For the text-containing cell, return its midpoint in [X, Y] coordinate format. 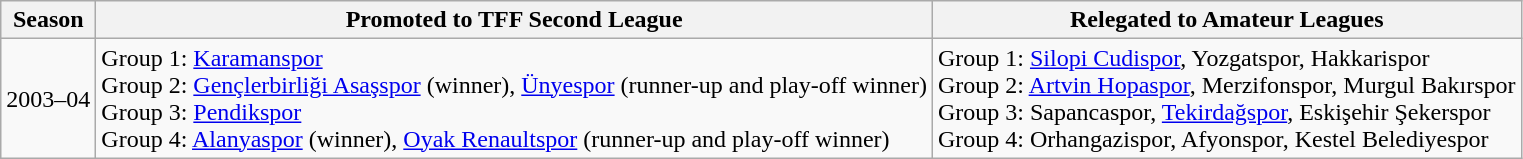
Relegated to Amateur Leagues [1226, 20]
2003–04 [48, 98]
Season [48, 20]
Promoted to TFF Second League [514, 20]
